Find where the given text appears and provide that cell's center as [X, Y] coordinate. 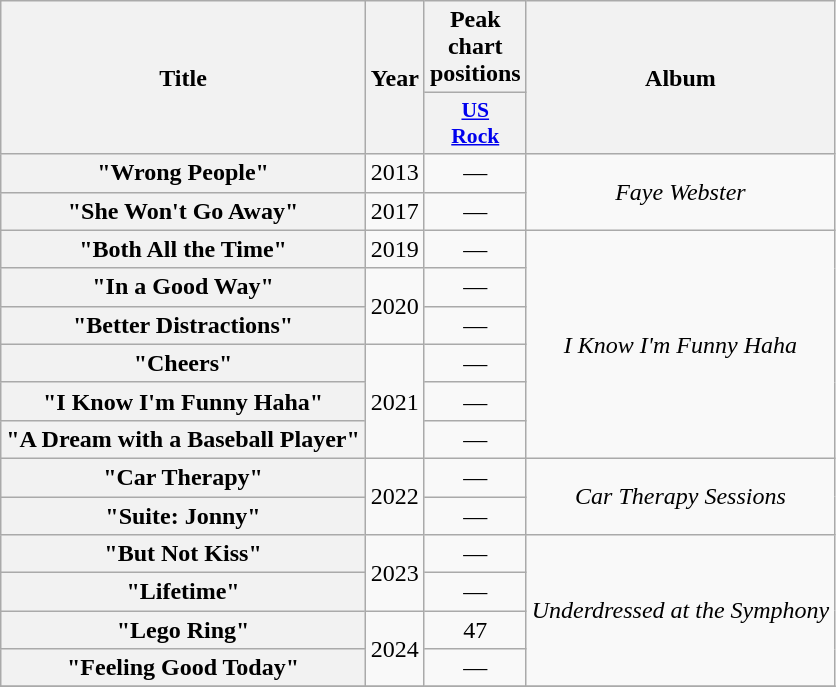
Car Therapy Sessions [680, 496]
Album [680, 78]
"Feeling Good Today" [184, 668]
"But Not Kiss" [184, 554]
Peak chart positions [475, 47]
"Both All the Time" [184, 249]
"She Won't Go Away" [184, 211]
"I Know I'm Funny Haha" [184, 401]
Underdressed at the Symphony [680, 611]
47 [475, 630]
USRock [475, 124]
"Wrong People" [184, 173]
"Suite: Jonny" [184, 515]
Year [394, 78]
"A Dream with a Baseball Player" [184, 439]
I Know I'm Funny Haha [680, 344]
2020 [394, 306]
"Cheers" [184, 363]
Faye Webster [680, 192]
2024 [394, 649]
Title [184, 78]
"Car Therapy" [184, 477]
"Lifetime" [184, 592]
2019 [394, 249]
"Better Distractions" [184, 325]
"In a Good Way" [184, 287]
2017 [394, 211]
2013 [394, 173]
2021 [394, 401]
2023 [394, 573]
2022 [394, 496]
"Lego Ring" [184, 630]
